Search for the cell housing the specified text and yield its (x, y) center coordinate. 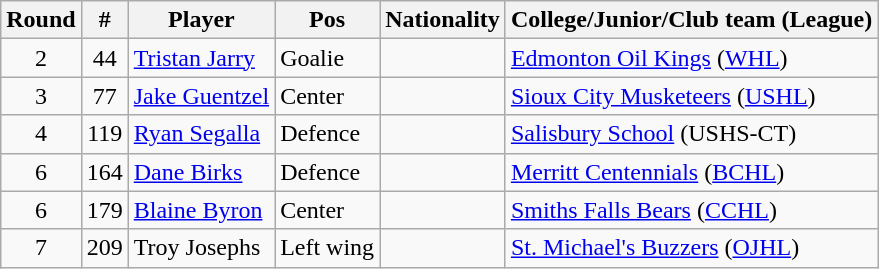
College/Junior/Club team (League) (691, 20)
77 (104, 96)
Nationality (443, 20)
7 (41, 248)
Merritt Centennials (BCHL) (691, 172)
Jake Guentzel (201, 96)
# (104, 20)
164 (104, 172)
Salisbury School (USHS-CT) (691, 134)
119 (104, 134)
Blaine Byron (201, 210)
Troy Josephs (201, 248)
Ryan Segalla (201, 134)
Tristan Jarry (201, 58)
179 (104, 210)
Goalie (328, 58)
Pos (328, 20)
209 (104, 248)
Smiths Falls Bears (CCHL) (691, 210)
Dane Birks (201, 172)
Player (201, 20)
Edmonton Oil Kings (WHL) (691, 58)
St. Michael's Buzzers (OJHL) (691, 248)
Left wing (328, 248)
Sioux City Musketeers (USHL) (691, 96)
Round (41, 20)
4 (41, 134)
2 (41, 58)
3 (41, 96)
44 (104, 58)
